Identify which cell holds the provided text, then report its [X, Y] central coordinate. 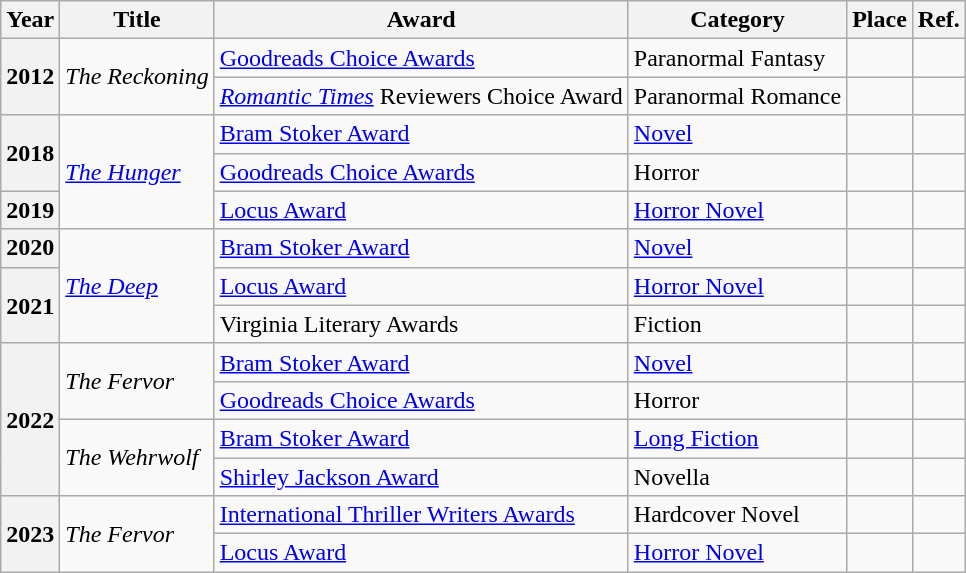
Award [421, 20]
Hardcover Novel [737, 515]
Novella [737, 477]
2018 [30, 153]
2020 [30, 248]
The Wehrwolf [137, 457]
Shirley Jackson Award [421, 477]
The Reckoning [137, 77]
2022 [30, 419]
Place [880, 20]
The Hunger [137, 172]
Title [137, 20]
2021 [30, 305]
Paranormal Fantasy [737, 58]
The Deep [137, 286]
Category [737, 20]
Virginia Literary Awards [421, 324]
2023 [30, 534]
2019 [30, 210]
2012 [30, 77]
Romantic Times Reviewers Choice Award [421, 96]
Paranormal Romance [737, 96]
Long Fiction [737, 438]
International Thriller Writers Awards [421, 515]
Fiction [737, 324]
Year [30, 20]
Ref. [938, 20]
